Extract the [x, y] coordinate from the center of the cell holding the provided text.  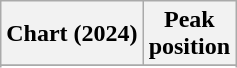
Chart (2024) [72, 34]
Peakposition [189, 34]
